Extract the [x, y] coordinate from the center of the cell holding the provided text.  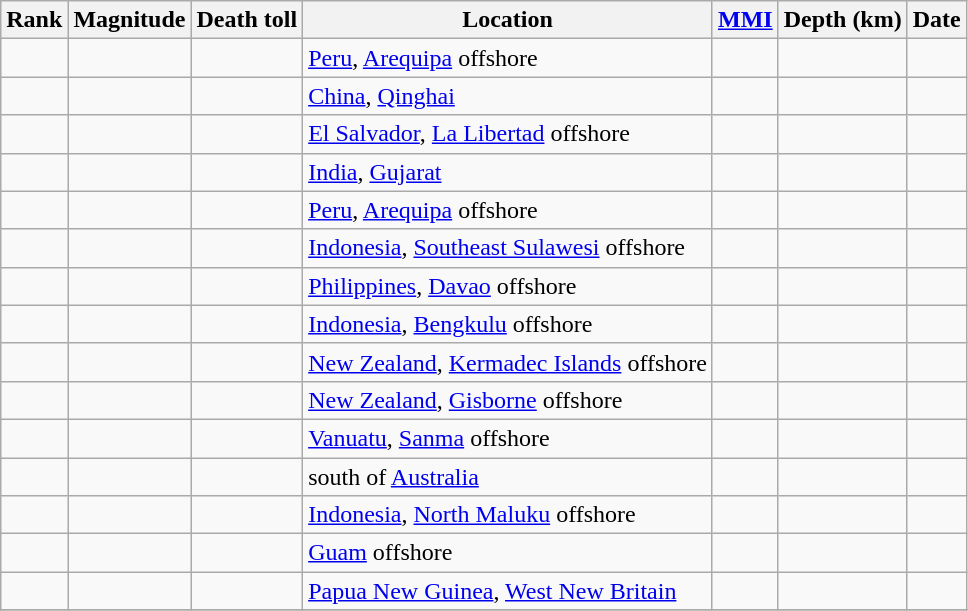
Guam offshore [508, 553]
Vanuatu, Sanma offshore [508, 438]
New Zealand, Kermadec Islands offshore [508, 362]
Location [508, 20]
Depth (km) [842, 20]
Papua New Guinea, West New Britain [508, 591]
El Salvador, La Libertad offshore [508, 134]
Indonesia, North Maluku offshore [508, 515]
Date [936, 20]
Rank [34, 20]
Death toll [247, 20]
New Zealand, Gisborne offshore [508, 400]
Indonesia, Bengkulu offshore [508, 324]
MMI [745, 20]
Philippines, Davao offshore [508, 286]
south of Australia [508, 477]
India, Gujarat [508, 172]
China, Qinghai [508, 96]
Magnitude [130, 20]
Indonesia, Southeast Sulawesi offshore [508, 248]
